Determine the (X, Y) coordinate at the center of the cell enclosing the given text.  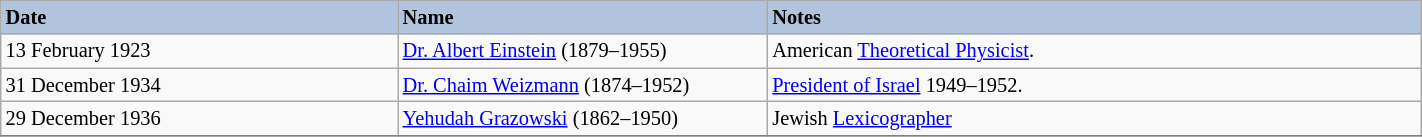
American Theoretical Physicist. (1094, 51)
Dr. Chaim Weizmann (1874–1952) (583, 85)
29 December 1936 (200, 118)
Name (583, 17)
Yehudah Grazowski (1862–1950) (583, 118)
13 February 1923 (200, 51)
Jewish Lexicographer (1094, 118)
Dr. Albert Einstein (1879–1955) (583, 51)
Date (200, 17)
President of Israel 1949–1952. (1094, 85)
31 December 1934 (200, 85)
Notes (1094, 17)
